Search for the cell housing the specified text and yield its [x, y] center coordinate. 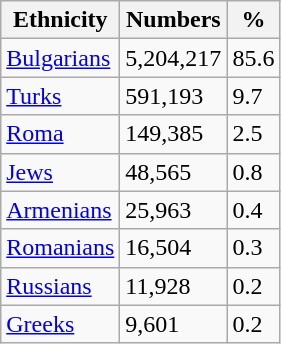
9,601 [174, 324]
Jews [60, 172]
11,928 [174, 286]
Ethnicity [60, 20]
48,565 [174, 172]
85.6 [254, 58]
Numbers [174, 20]
Bulgarians [60, 58]
149,385 [174, 134]
0.3 [254, 248]
2.5 [254, 134]
Greeks [60, 324]
Russians [60, 286]
Romanians [60, 248]
Turks [60, 96]
% [254, 20]
Armenians [60, 210]
0.8 [254, 172]
0.4 [254, 210]
591,193 [174, 96]
25,963 [174, 210]
9.7 [254, 96]
16,504 [174, 248]
Roma [60, 134]
5,204,217 [174, 58]
